For the text-containing cell, return its midpoint in [x, y] coordinate format. 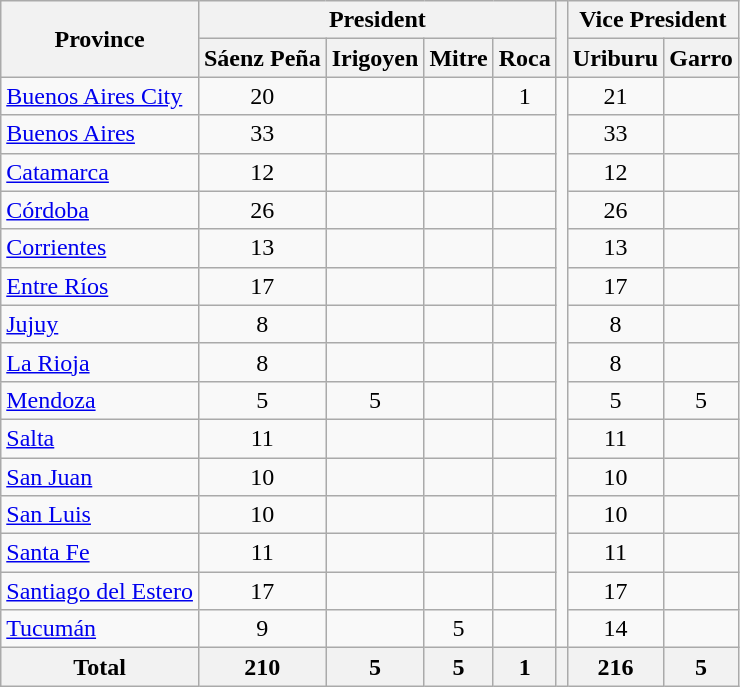
Garro [702, 58]
210 [262, 667]
9 [262, 629]
Roca [524, 58]
San Juan [100, 477]
21 [615, 96]
La Rioja [100, 362]
Catamarca [100, 172]
Santiago del Estero [100, 591]
Entre Ríos [100, 286]
San Luis [100, 515]
Córdoba [100, 210]
Santa Fe [100, 553]
Vice President [652, 20]
216 [615, 667]
Buenos Aires [100, 134]
20 [262, 96]
Mendoza [100, 400]
Buenos Aires City [100, 96]
14 [615, 629]
Jujuy [100, 324]
Total [100, 667]
Corrientes [100, 248]
Irigoyen [375, 58]
Province [100, 39]
Mitre [458, 58]
Salta [100, 438]
President [377, 20]
Sáenz Peña [262, 58]
Uriburu [615, 58]
Tucumán [100, 629]
